Pinpoint the cell where the given text exists, returning its (x, y) midpoint coordinate. 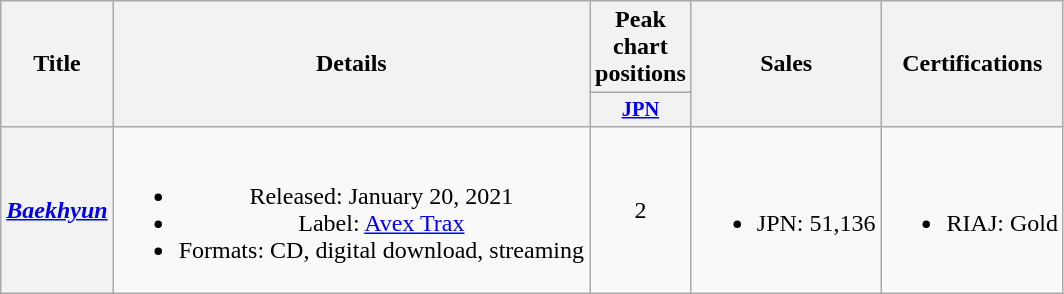
Released: January 20, 2021Label: Avex TraxFormats: CD, digital download, streaming (351, 210)
Sales (786, 64)
Details (351, 64)
RIAJ: Gold (972, 210)
JPN: 51,136 (786, 210)
JPN (641, 110)
Title (57, 64)
Baekhyun (57, 210)
2 (641, 210)
Certifications (972, 64)
Peak chart positions (641, 47)
